Identify which cell holds the provided text, then report its (x, y) central coordinate. 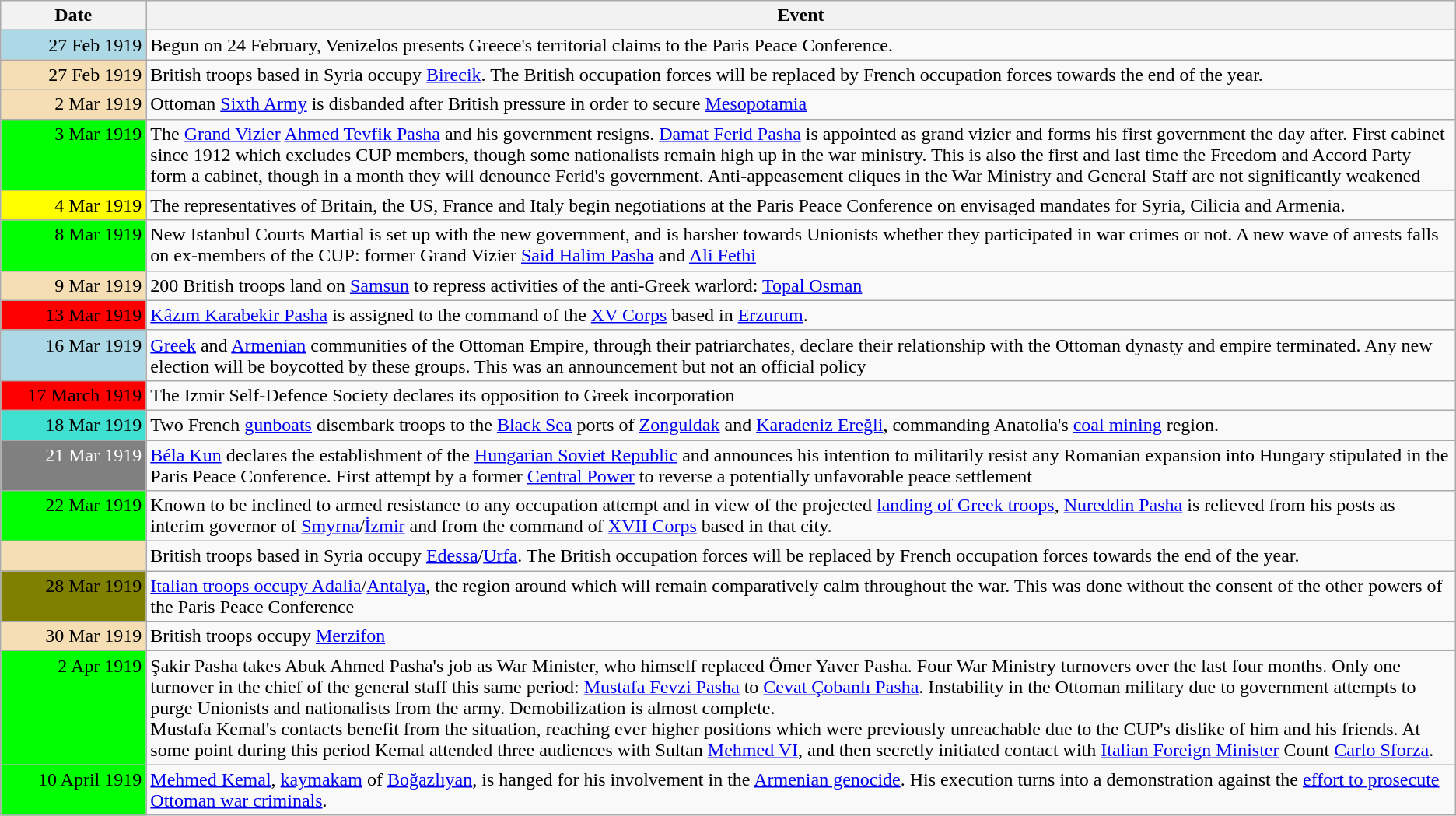
4 Mar 1919 (73, 205)
28 Mar 1919 (73, 596)
British troops occupy Merzifon (801, 636)
17 March 1919 (73, 395)
8 Mar 1919 (73, 246)
30 Mar 1919 (73, 636)
Date (73, 16)
Begun on 24 February, Venizelos presents Greece's territorial claims to the Paris Peace Conference. (801, 45)
Ottoman Sixth Army is disbanded after British pressure in order to secure Mesopotamia (801, 104)
2 Apr 1919 (73, 708)
2 Mar 1919 (73, 104)
18 Mar 1919 (73, 425)
200 British troops land on Samsun to repress activities of the anti-Greek warlord: Topal Osman (801, 285)
22 Mar 1919 (73, 517)
13 Mar 1919 (73, 315)
British troops based in Syria occupy Birecik. The British occupation forces will be replaced by French occupation forces towards the end of the year. (801, 75)
21 Mar 1919 (73, 465)
The Izmir Self-Defence Society declares its opposition to Greek incorporation (801, 395)
Kâzım Karabekir Pasha is assigned to the command of the XV Corps based in Erzurum. (801, 315)
10 April 1919 (73, 790)
3 Mar 1919 (73, 155)
16 Mar 1919 (73, 355)
Two French gunboats disembark troops to the Black Sea ports of Zonguldak and Karadeniz Ereğli, commanding Anatolia's coal mining region. (801, 425)
9 Mar 1919 (73, 285)
Event (801, 16)
